From the cell containing the given text, extract its center point as [X, Y] coordinate. 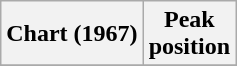
Peakposition [189, 34]
Chart (1967) [72, 34]
